Search for the cell housing the specified text and yield its (X, Y) center coordinate. 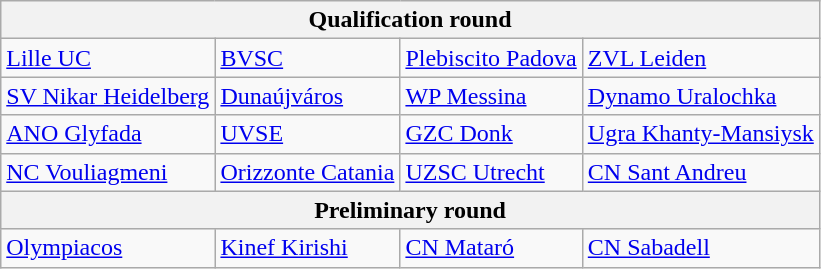
Orizzonte Catania (308, 172)
Dynamo Uralochka (700, 96)
Lille UC (108, 58)
CN Sant Andreu (700, 172)
Dunaújváros (308, 96)
Qualification round (410, 20)
CN Mataró (491, 248)
Ugra Khanty-Mansiysk (700, 134)
SV Nikar Heidelberg (108, 96)
CN Sabadell (700, 248)
Kinef Kirishi (308, 248)
ZVL Leiden (700, 58)
UZSC Utrecht (491, 172)
WP Messina (491, 96)
UVSE (308, 134)
Olympiacos (108, 248)
ANO Glyfada (108, 134)
BVSC (308, 58)
Plebiscito Padova (491, 58)
GZC Donk (491, 134)
Preliminary round (410, 210)
NC Vouliagmeni (108, 172)
